Detect which cell encompasses the target text, then output its (X, Y) center coordinate. 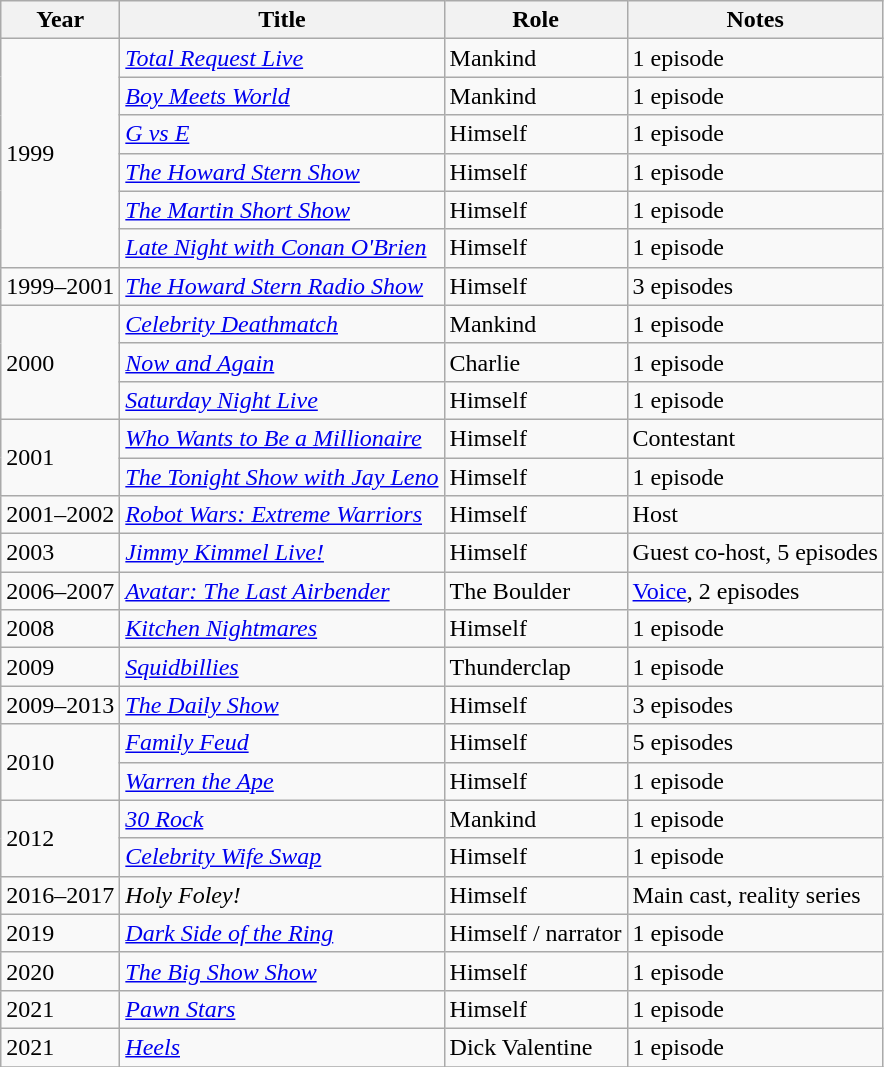
1999–2001 (60, 286)
Host (755, 515)
Title (282, 20)
Saturday Night Live (282, 400)
2020 (60, 971)
G vs E (282, 134)
2009–2013 (60, 705)
The Martin Short Show (282, 210)
Notes (755, 20)
Holy Foley! (282, 895)
Role (536, 20)
Thunderclap (536, 667)
The Boulder (536, 591)
2010 (60, 762)
The Howard Stern Radio Show (282, 286)
Total Request Live (282, 58)
30 Rock (282, 819)
Robot Wars: Extreme Warriors (282, 515)
Jimmy Kimmel Live! (282, 553)
2001–2002 (60, 515)
Charlie (536, 362)
Avatar: The Last Airbender (282, 591)
Dark Side of the Ring (282, 933)
2000 (60, 362)
Celebrity Wife Swap (282, 857)
2003 (60, 553)
1999 (60, 153)
2008 (60, 629)
Warren the Ape (282, 781)
Late Night with Conan O'Brien (282, 248)
Family Feud (282, 743)
Year (60, 20)
Dick Valentine (536, 1047)
Squidbillies (282, 667)
Guest co-host, 5 episodes (755, 553)
Voice, 2 episodes (755, 591)
Himself / narrator (536, 933)
The Big Show Show (282, 971)
Celebrity Deathmatch (282, 324)
2006–2007 (60, 591)
2009 (60, 667)
Contestant (755, 438)
The Howard Stern Show (282, 172)
Main cast, reality series (755, 895)
2016–2017 (60, 895)
Kitchen Nightmares (282, 629)
5 episodes (755, 743)
Heels (282, 1047)
Now and Again (282, 362)
The Tonight Show with Jay Leno (282, 477)
Pawn Stars (282, 1009)
Who Wants to Be a Millionaire (282, 438)
Boy Meets World (282, 96)
2019 (60, 933)
2001 (60, 457)
2012 (60, 838)
The Daily Show (282, 705)
